Locate the cell with the specified text and output its [x, y] center coordinate. 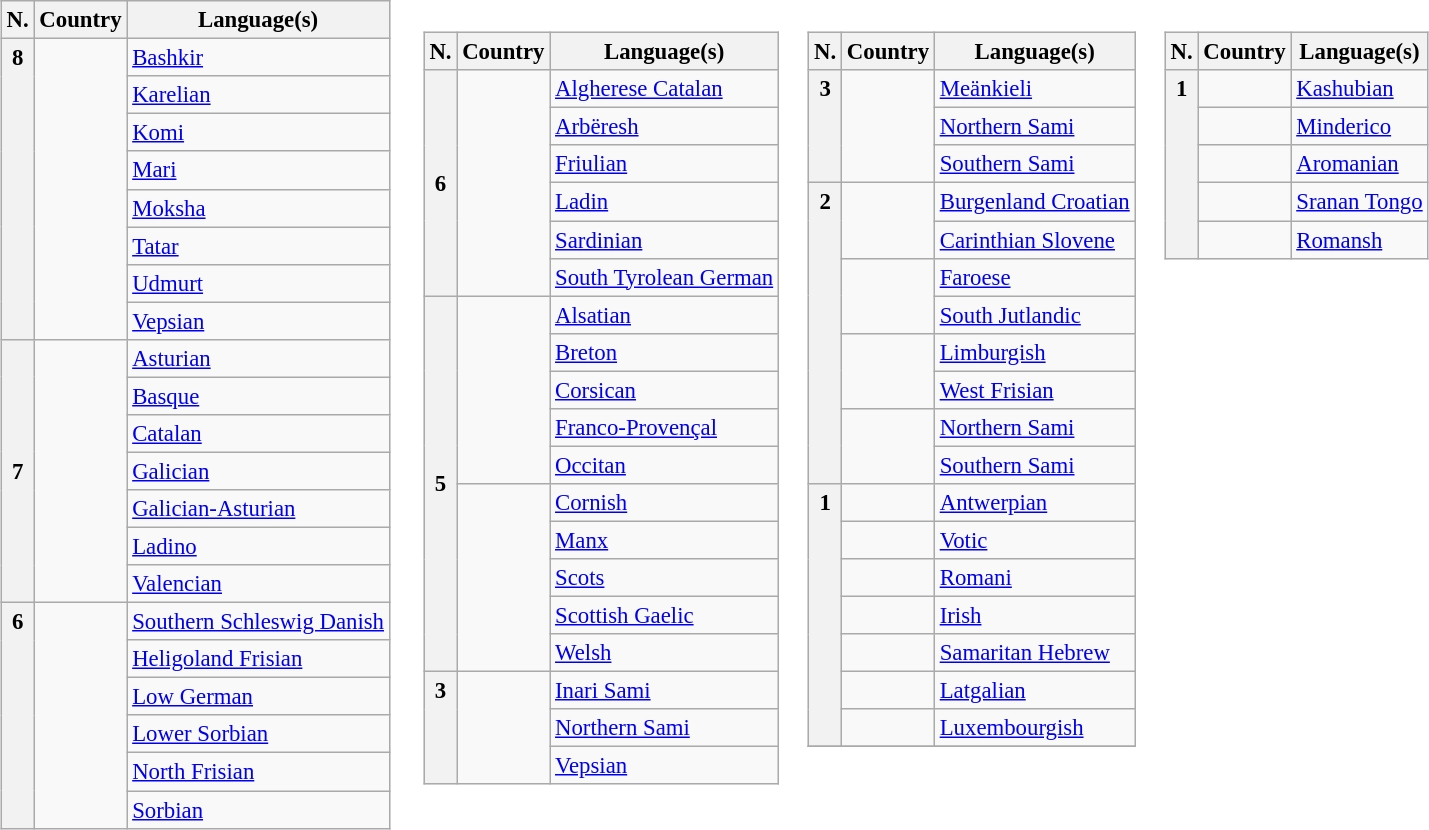
Antwerpian [1034, 503]
Scots [664, 578]
Franco-Provençal [664, 427]
Minderico [1360, 127]
Asturian [258, 358]
8 [18, 190]
Algherese Catalan [664, 89]
Catalan [258, 434]
Galician-Asturian [258, 509]
South Tyrolean German [664, 277]
South Jutlandic [1034, 315]
Friulian [664, 164]
Scottish Gaelic [664, 615]
Basque [258, 396]
Carinthian Slovene [1034, 239]
Sranan Tongo [1360, 202]
Sardinian [664, 239]
Karelian [258, 95]
Lower Sorbian [258, 734]
Manx [664, 540]
Mari [258, 170]
Faroese [1034, 277]
Southern Schleswig Danish [258, 622]
5 [440, 484]
Irish [1034, 615]
Occitan [664, 465]
Kashubian [1360, 89]
Ladin [664, 202]
Limburgish [1034, 352]
2 [826, 334]
Heligoland Frisian [258, 659]
Sorbian [258, 809]
Cornish [664, 503]
Meänkieli [1034, 89]
Samaritan Hebrew [1034, 653]
Romani [1034, 578]
Galician [258, 471]
Romansh [1360, 239]
North Frisian [258, 772]
Komi [258, 133]
Latgalian [1034, 691]
Alsatian [664, 315]
Burgenland Croatian [1034, 202]
Tatar [258, 246]
Arbëresh [664, 127]
Welsh [664, 653]
Luxembourgish [1034, 728]
Breton [664, 352]
Votic [1034, 540]
Low German [258, 697]
Corsican [664, 390]
Inari Sami [664, 691]
Valencian [258, 584]
Bashkir [258, 58]
Ladino [258, 546]
7 [18, 470]
Udmurt [258, 283]
West Frisian [1034, 390]
Aromanian [1360, 164]
Moksha [258, 208]
